Capture the cell that displays the provided text and extract its (X, Y) central coordinate. 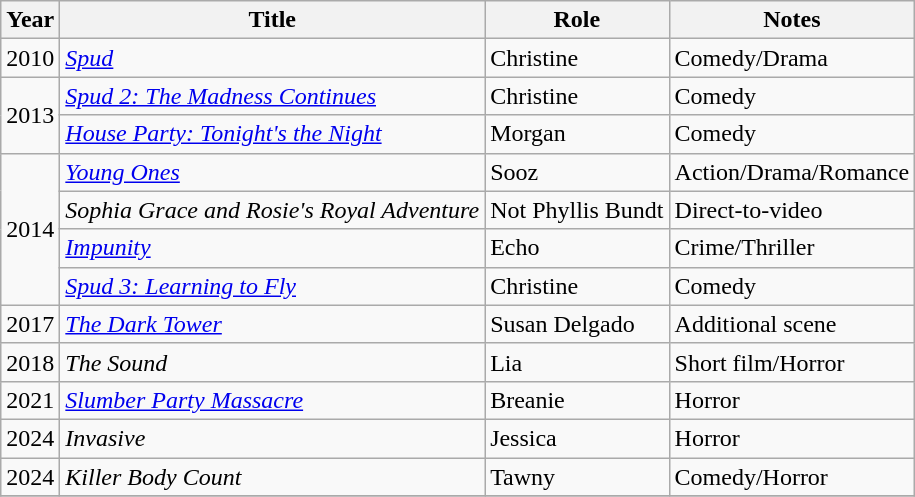
Notes (792, 20)
Crime/Thriller (792, 248)
Direct-to-video (792, 210)
Spud 2: The Madness Continues (272, 96)
2021 (30, 400)
Short film/Horror (792, 362)
Susan Delgado (577, 324)
Invasive (272, 438)
2010 (30, 58)
2017 (30, 324)
Not Phyllis Bundt (577, 210)
Additional scene (792, 324)
Year (30, 20)
Tawny (577, 477)
Spud 3: Learning to Fly (272, 286)
The Sound (272, 362)
Jessica (577, 438)
Breanie (577, 400)
Young Ones (272, 172)
Impunity (272, 248)
Comedy/Drama (792, 58)
House Party: Tonight's the Night (272, 134)
The Dark Tower (272, 324)
Sophia Grace and Rosie's Royal Adventure (272, 210)
Killer Body Count (272, 477)
Action/Drama/Romance (792, 172)
Morgan (577, 134)
Role (577, 20)
Lia (577, 362)
Spud (272, 58)
2018 (30, 362)
2013 (30, 115)
Title (272, 20)
Slumber Party Massacre (272, 400)
Comedy/Horror (792, 477)
Sooz (577, 172)
2014 (30, 229)
Echo (577, 248)
